From the cell containing the given text, extract its center point as [X, Y] coordinate. 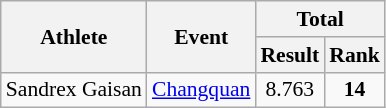
Sandrex Gaisan [74, 90]
14 [354, 90]
Result [290, 55]
Changquan [201, 90]
Rank [354, 55]
8.763 [290, 90]
Athlete [74, 36]
Event [201, 36]
Total [320, 19]
